Scan for the cell matching the given text and deliver its (X, Y) coordinate at center. 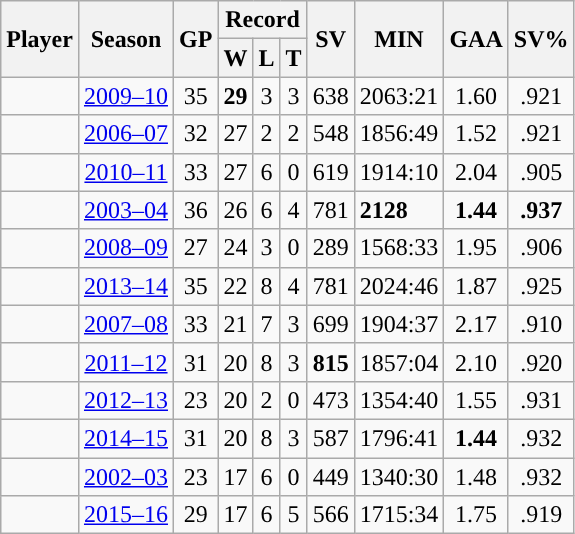
Player (40, 39)
2009–10 (126, 96)
1.75 (476, 515)
SV% (541, 39)
2011–12 (126, 362)
GP (196, 39)
2024:46 (399, 286)
2015–16 (126, 515)
2.17 (476, 324)
587 (330, 438)
.905 (541, 172)
2013–14 (126, 286)
2003–04 (126, 210)
2063:21 (399, 96)
26 (236, 210)
1.87 (476, 286)
Record (262, 20)
L (266, 58)
1904:37 (399, 324)
289 (330, 248)
.919 (541, 515)
1.52 (476, 134)
449 (330, 477)
.910 (541, 324)
Season (126, 39)
2128 (399, 210)
815 (330, 362)
MIN (399, 39)
.920 (541, 362)
24 (236, 248)
1.60 (476, 96)
2010–11 (126, 172)
1340:30 (399, 477)
566 (330, 515)
1354:40 (399, 400)
.906 (541, 248)
2007–08 (126, 324)
1.95 (476, 248)
2006–07 (126, 134)
2002–03 (126, 477)
1.55 (476, 400)
1568:33 (399, 248)
2014–15 (126, 438)
SV (330, 39)
7 (266, 324)
.931 (541, 400)
473 (330, 400)
.937 (541, 210)
21 (236, 324)
36 (196, 210)
.925 (541, 286)
1914:10 (399, 172)
1796:41 (399, 438)
T (294, 58)
GAA (476, 39)
5 (294, 515)
2.10 (476, 362)
32 (196, 134)
2012–13 (126, 400)
1856:49 (399, 134)
619 (330, 172)
548 (330, 134)
638 (330, 96)
1715:34 (399, 515)
1857:04 (399, 362)
W (236, 58)
22 (236, 286)
699 (330, 324)
2008–09 (126, 248)
1.48 (476, 477)
2.04 (476, 172)
